Identify which cell holds the provided text, then report its [X, Y] central coordinate. 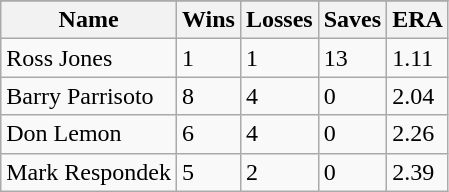
2.26 [418, 134]
2 [279, 172]
Mark Respondek [89, 172]
Don Lemon [89, 134]
Name [89, 20]
1.11 [418, 58]
Losses [279, 20]
Ross Jones [89, 58]
2.04 [418, 96]
Saves [352, 20]
ERA [418, 20]
6 [208, 134]
Barry Parrisoto [89, 96]
5 [208, 172]
2.39 [418, 172]
8 [208, 96]
13 [352, 58]
Wins [208, 20]
